Provide the (x, y) coordinate of the cell's center where the given text is located.  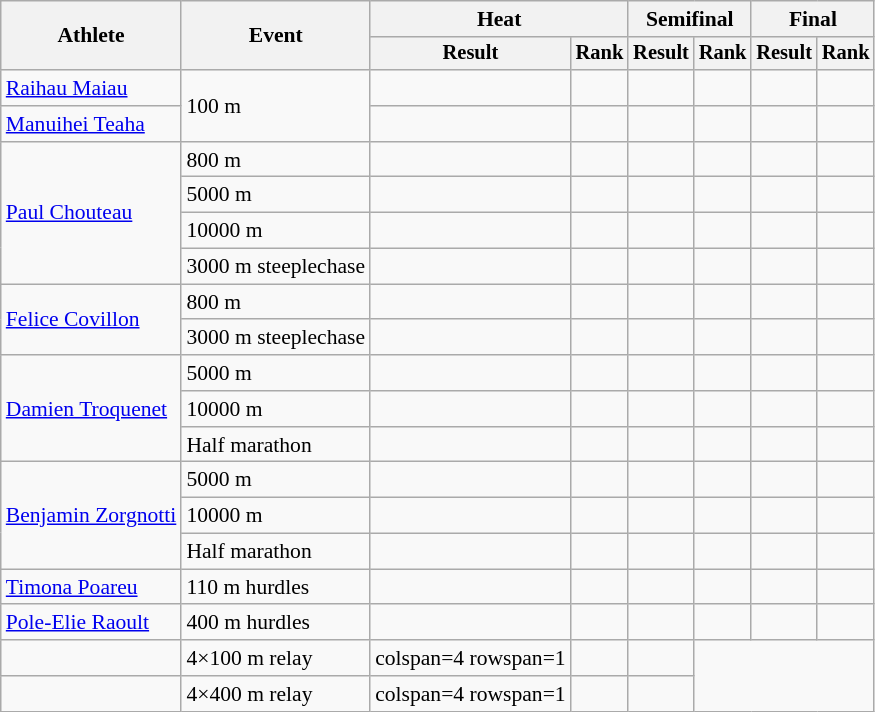
Raihau Maiau (92, 88)
4×400 m relay (276, 694)
Pole-Elie Raoult (92, 623)
400 m hurdles (276, 623)
Athlete (92, 36)
Event (276, 36)
Final (812, 19)
Felice Covillon (92, 320)
Paul Chouteau (92, 213)
4×100 m relay (276, 658)
Timona Poareu (92, 587)
Damien Troquenet (92, 408)
Semifinal (690, 19)
110 m hurdles (276, 587)
Heat (499, 19)
100 m (276, 106)
Manuihei Teaha (92, 124)
Benjamin Zorgnotti (92, 516)
